Extract the [X, Y] coordinate from the center of the cell holding the provided text.  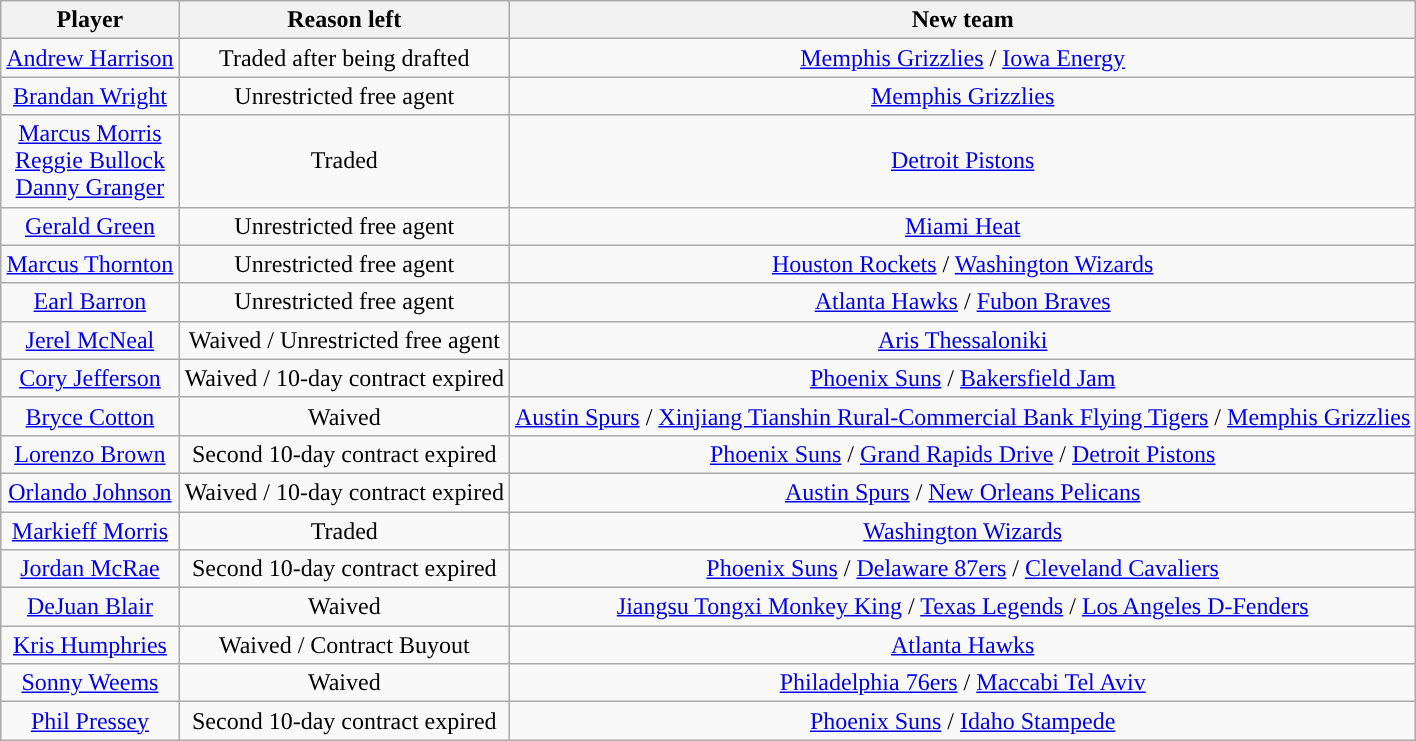
Phoenix Suns / Idaho Stampede [962, 721]
Waived / Contract Buyout [344, 645]
Philadelphia 76ers / Maccabi Tel Aviv [962, 683]
Jerel McNeal [90, 340]
Austin Spurs / Xinjiang Tianshin Rural-Commercial Bank Flying Tigers / Memphis Grizzlies [962, 416]
Miami Heat [962, 226]
Waived / Unrestricted free agent [344, 340]
Kris Humphries [90, 645]
Phoenix Suns / Grand Rapids Drive / Detroit Pistons [962, 454]
Orlando Johnson [90, 492]
Bryce Cotton [90, 416]
Detroit Pistons [962, 161]
Atlanta Hawks [962, 645]
Marcus Thornton [90, 264]
Lorenzo Brown [90, 454]
Cory Jefferson [90, 378]
Gerald Green [90, 226]
Aris Thessaloniki [962, 340]
Washington Wizards [962, 531]
Marcus MorrisReggie BullockDanny Granger [90, 161]
Earl Barron [90, 302]
Brandan Wright [90, 96]
Phoenix Suns / Delaware 87ers / Cleveland Cavaliers [962, 569]
Markieff Morris [90, 531]
Player [90, 20]
Atlanta Hawks / Fubon Braves [962, 302]
Jordan McRae [90, 569]
Sonny Weems [90, 683]
Memphis Grizzlies / Iowa Energy [962, 58]
Austin Spurs / New Orleans Pelicans [962, 492]
DeJuan Blair [90, 607]
Phoenix Suns / Bakersfield Jam [962, 378]
Traded after being drafted [344, 58]
Houston Rockets / Washington Wizards [962, 264]
Reason left [344, 20]
New team [962, 20]
Andrew Harrison [90, 58]
Phil Pressey [90, 721]
Jiangsu Tongxi Monkey King / Texas Legends / Los Angeles D-Fenders [962, 607]
Memphis Grizzlies [962, 96]
